Provide the [x, y] coordinate of the cell's center where the given text is located.  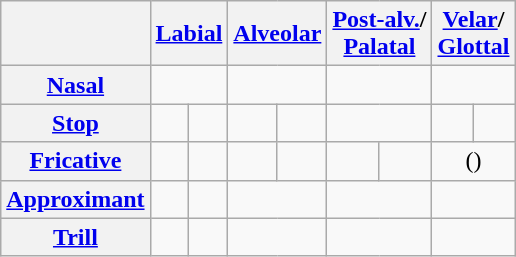
Alveolar [278, 34]
Post-alv./Palatal [380, 34]
Velar/Glottal [474, 34]
Stop [76, 123]
Labial [189, 34]
Trill [76, 237]
Nasal [76, 85]
Approximant [76, 199]
Fricative [76, 161]
() [474, 161]
